Search for the cell housing the specified text and yield its (x, y) center coordinate. 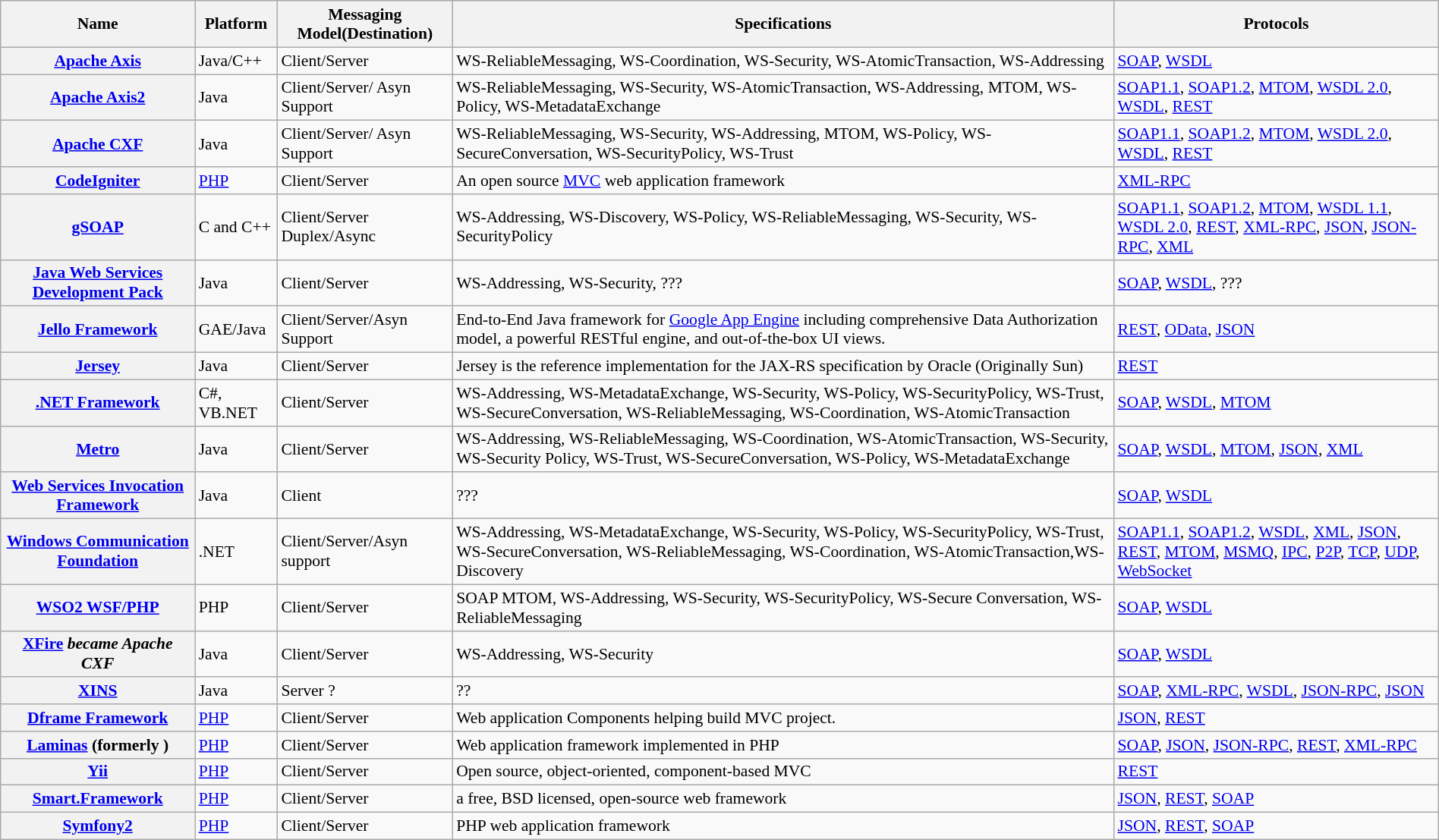
CodeIgniter (98, 181)
Specifications (783, 24)
Smart.Framework (98, 799)
WS-ReliableMessaging, WS-Security, WS-Addressing, MTOM, WS-Policy, WS-SecureConversation, WS-SecurityPolicy, WS-Trust (783, 144)
REST, OData, JSON (1277, 329)
Windows Communication Foundation (98, 552)
SOAP, WSDL, ??? (1277, 282)
Jersey (98, 367)
WSO2 WSF/PHP (98, 607)
Dframe Framework (98, 718)
SOAP1.1, SOAP1.2, WSDL, XML, JSON, REST, MTOM, MSMQ, IPC, P2P, TCP, UDP, WebSocket (1277, 552)
.NET Framework (98, 402)
WS-ReliableMessaging, WS-Security, WS-AtomicTransaction, WS-Addressing, MTOM, WS-Policy, WS-MetadataExchange (783, 97)
XINS (98, 691)
Platform (237, 24)
Client (364, 496)
Symfony2 (98, 826)
Metro (98, 449)
Messaging Model(Destination) (364, 24)
?? (783, 691)
Name (98, 24)
Server ? (364, 691)
Apache Axis2 (98, 97)
gSOAP (98, 228)
Web application framework implemented in PHP (783, 745)
PHP web application framework (783, 826)
C and C++ (237, 228)
Yii (98, 772)
JSON, REST (1277, 718)
WS-Addressing, WS-Security, ??? (783, 282)
WS-Addressing, WS-Security (783, 654)
Jersey is the reference implementation for the JAX-RS specification by Oracle (Originally Sun) (783, 367)
Apache Axis (98, 61)
??? (783, 496)
.NET (237, 552)
XML-RPC (1277, 181)
SOAP, WSDL, MTOM (1277, 402)
SOAP1.1, SOAP1.2, MTOM, WSDL 1.1, WSDL 2.0, REST, XML-RPC, JSON, JSON-RPC, XML (1277, 228)
Client/Server/Asyn support (364, 552)
Client/Server Duplex/Async (364, 228)
Web application Components helping build MVC project. (783, 718)
Web Services Invocation Framework (98, 496)
SOAP, JSON, JSON-RPC, REST, XML-RPC (1277, 745)
GAE/Java (237, 329)
Java Web Services Development Pack (98, 282)
WS-ReliableMessaging, WS-Coordination, WS-Security, WS-AtomicTransaction, WS-Addressing (783, 61)
Client/Server/Asyn Support (364, 329)
Open source, object-oriented, component-based MVC (783, 772)
SOAP, WSDL, MTOM, JSON, XML (1277, 449)
a free, BSD licensed, open-source web framework (783, 799)
SOAP, XML-RPC, WSDL, JSON-RPC, JSON (1277, 691)
Apache CXF (98, 144)
XFire became Apache CXF (98, 654)
Jello Framework (98, 329)
C#, VB.NET (237, 402)
SOAP MTOM, WS-Addressing, WS-Security, WS-SecurityPolicy, WS-Secure Conversation, WS-ReliableMessaging (783, 607)
Java/C++ (237, 61)
Protocols (1277, 24)
Laminas (formerly ) (98, 745)
An open source MVC web application framework (783, 181)
WS-Addressing, WS-Discovery, WS-Policy, WS-ReliableMessaging, WS-Security, WS-SecurityPolicy (783, 228)
